Find where the given text appears and provide that cell's center as [X, Y] coordinate. 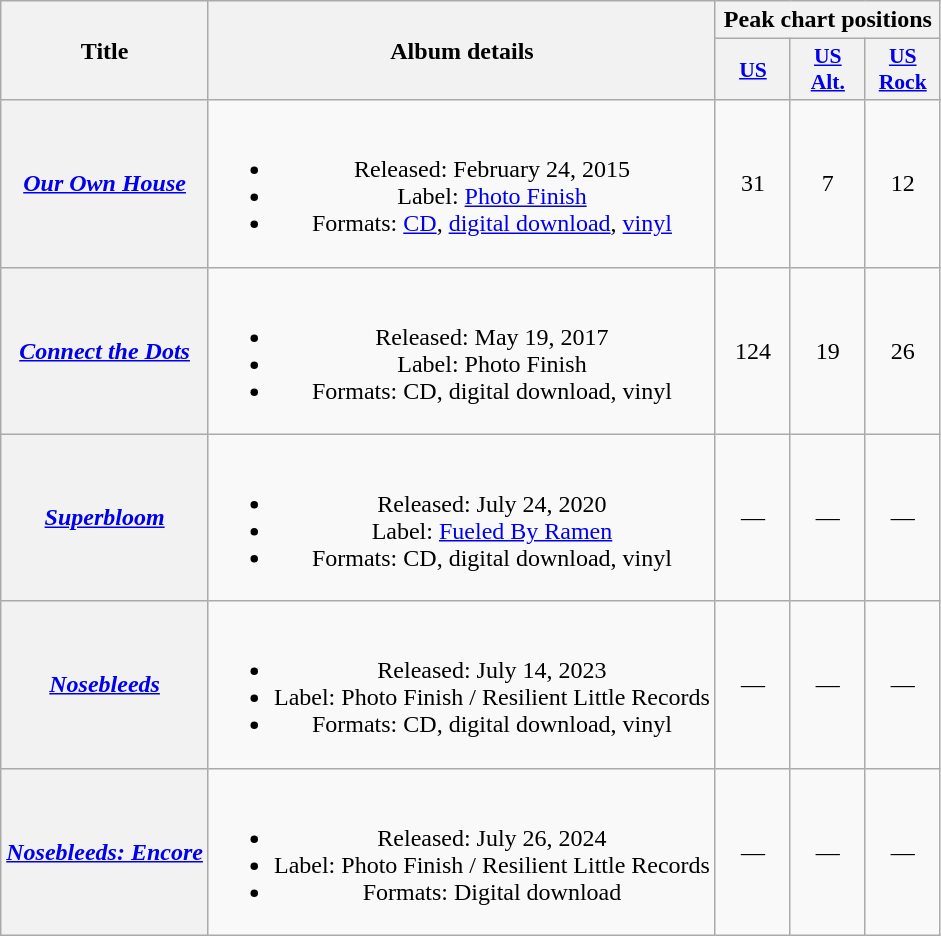
Our Own House [105, 184]
Released: February 24, 2015Label: Photo FinishFormats: CD, digital download, vinyl [462, 184]
7 [828, 184]
Peak chart positions [828, 20]
Title [105, 50]
31 [752, 184]
Released: May 19, 2017Label: Photo FinishFormats: CD, digital download, vinyl [462, 350]
USAlt. [828, 70]
Nosebleeds: Encore [105, 852]
12 [902, 184]
Superbloom [105, 518]
26 [902, 350]
Released: July 26, 2024Label: Photo Finish / Resilient Little RecordsFormats: Digital download [462, 852]
US [752, 70]
Released: July 24, 2020Label: Fueled By RamenFormats: CD, digital download, vinyl [462, 518]
Released: July 14, 2023Label: Photo Finish / Resilient Little RecordsFormats: CD, digital download, vinyl [462, 684]
Nosebleeds [105, 684]
124 [752, 350]
Album details [462, 50]
Connect the Dots [105, 350]
USRock [902, 70]
19 [828, 350]
